Locate the cell with the specified text and output its (X, Y) center coordinate. 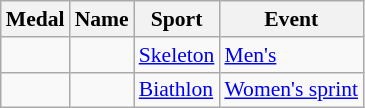
Skeleton (177, 55)
Name (102, 19)
Sport (177, 19)
Medal (36, 19)
Biathlon (177, 90)
Men's (291, 55)
Women's sprint (291, 90)
Event (291, 19)
